Find where the given text appears and provide that cell's center as (x, y) coordinate. 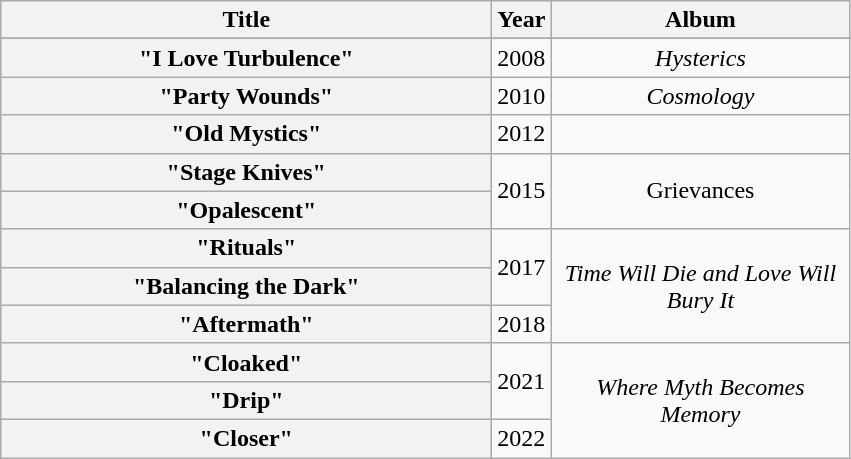
"Cloaked" (246, 362)
"Opalescent" (246, 210)
2015 (522, 191)
Time Will Die and Love Will Bury It (700, 286)
Year (522, 20)
2012 (522, 134)
2010 (522, 96)
"Aftermath" (246, 324)
"Drip" (246, 400)
2008 (522, 58)
2021 (522, 381)
2018 (522, 324)
Hysterics (700, 58)
Where Myth Becomes Memory (700, 400)
"Closer" (246, 438)
Grievances (700, 191)
"Stage Knives" (246, 172)
"Old Mystics" (246, 134)
2017 (522, 267)
Album (700, 20)
"Rituals" (246, 248)
"Balancing the Dark" (246, 286)
Cosmology (700, 96)
"I Love Turbulence" (246, 58)
Title (246, 20)
2022 (522, 438)
"Party Wounds" (246, 96)
